Pinpoint the cell where the given text exists, returning its [X, Y] midpoint coordinate. 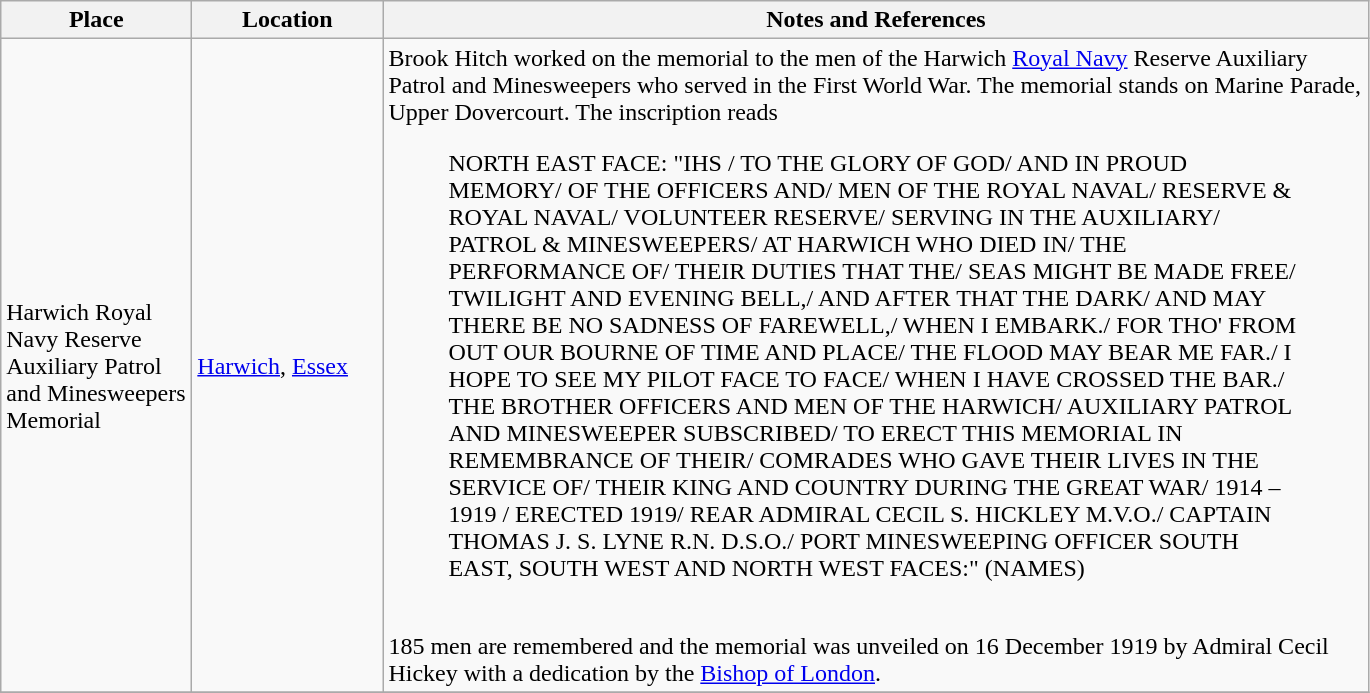
Harwich Royal Navy Reserve Auxiliary Patrol and Minesweepers Memorial [96, 366]
Location [288, 20]
Harwich, Essex [288, 366]
Place [96, 20]
Notes and References [876, 20]
